Find where the given text appears and provide that cell's center as [X, Y] coordinate. 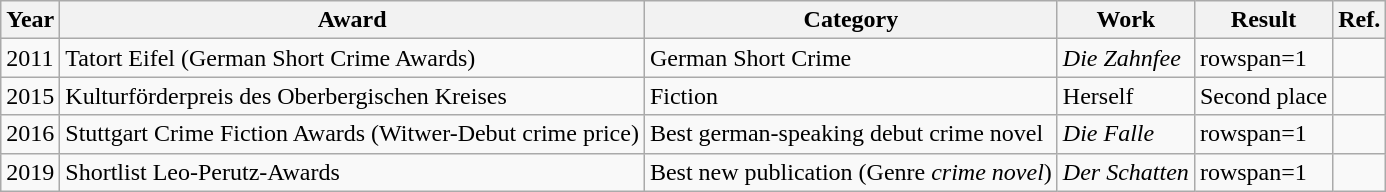
2016 [30, 134]
Shortlist Leo-Perutz-Awards [352, 172]
Tatort Eifel (German Short Crime Awards) [352, 58]
Work [1126, 20]
Herself [1126, 96]
Fiction [850, 96]
Best new publication (Genre crime novel) [850, 172]
German Short Crime [850, 58]
Category [850, 20]
Best german-speaking debut crime novel [850, 134]
2015 [30, 96]
Year [30, 20]
Result [1263, 20]
Kulturförderpreis des Oberbergischen Kreises [352, 96]
Stuttgart Crime Fiction Awards (Witwer-Debut crime price) [352, 134]
2011 [30, 58]
Ref. [1360, 20]
2019 [30, 172]
Der Schatten [1126, 172]
Die Zahnfee [1126, 58]
Second place [1263, 96]
Die Falle [1126, 134]
Award [352, 20]
